Find where the given text appears and provide that cell's center as (X, Y) coordinate. 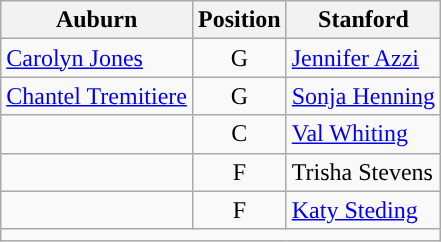
Katy Steding (363, 210)
Auburn (97, 20)
Jennifer Azzi (363, 58)
Carolyn Jones (97, 58)
Sonja Henning (363, 96)
Chantel Tremitiere (97, 96)
Position (239, 20)
Trisha Stevens (363, 172)
Stanford (363, 20)
C (239, 134)
Val Whiting (363, 134)
